Provide the (x, y) coordinate of the cell's center where the given text is located.  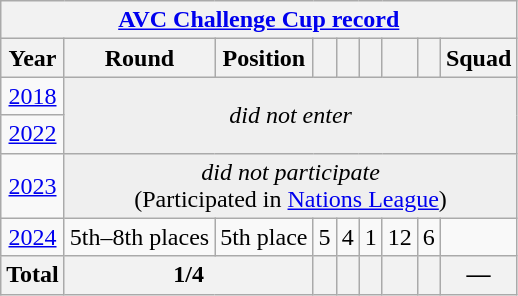
5 (324, 237)
12 (400, 237)
Position (264, 58)
1/4 (188, 275)
5th place (264, 237)
Squad (478, 58)
4 (348, 237)
2018 (33, 96)
5th–8th places (139, 237)
did not enter (290, 115)
2022 (33, 134)
1 (370, 237)
did not participate(Participated in Nations League) (290, 186)
2023 (33, 186)
6 (428, 237)
Total (33, 275)
AVC Challenge Cup record (259, 20)
— (478, 275)
2024 (33, 237)
Round (139, 58)
Year (33, 58)
